For the text-containing cell, return its midpoint in (x, y) coordinate format. 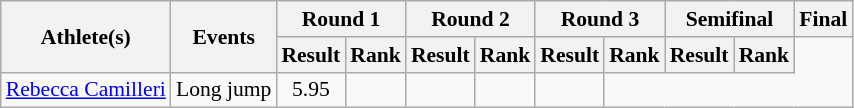
Athlete(s) (86, 36)
5.95 (310, 90)
Round 2 (470, 19)
Long jump (224, 90)
Semifinal (730, 19)
Events (224, 36)
Final (823, 19)
Round 3 (600, 19)
Rebecca Camilleri (86, 90)
Round 1 (340, 19)
